Search for the cell housing the specified text and yield its (X, Y) center coordinate. 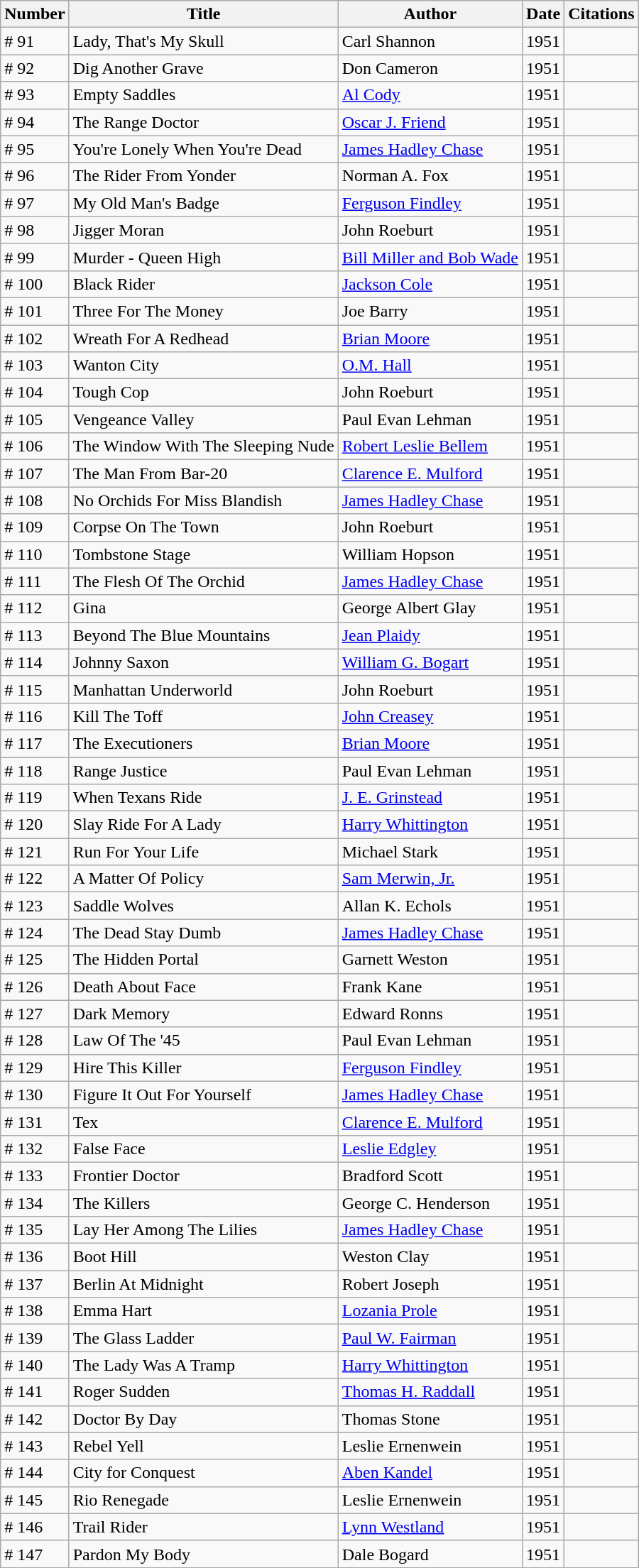
Norman A. Fox (430, 176)
George Albert Glay (430, 608)
False Face (203, 1148)
# 96 (35, 176)
# 122 (35, 879)
Bill Miller and Bob Wade (430, 257)
# 116 (35, 716)
# 145 (35, 1500)
# 109 (35, 527)
Date (544, 14)
Tex (203, 1122)
Roger Sudden (203, 1392)
Carl Shannon (430, 41)
# 98 (35, 230)
# 104 (35, 393)
# 120 (35, 825)
# 136 (35, 1257)
# 118 (35, 770)
Range Justice (203, 770)
Hire This Killer (203, 1068)
Number (35, 14)
Lozania Prole (430, 1311)
City for Conquest (203, 1473)
Robert Joseph (430, 1284)
Rio Renegade (203, 1500)
# 129 (35, 1068)
# 101 (35, 311)
# 102 (35, 339)
Sam Merwin, Jr. (430, 879)
Berlin At Midnight (203, 1284)
# 91 (35, 41)
# 103 (35, 366)
Wanton City (203, 366)
# 108 (35, 500)
George C. Henderson (430, 1203)
# 115 (35, 689)
Pardon My Body (203, 1554)
The Rider From Yonder (203, 176)
Wreath For A Redhead (203, 339)
# 105 (35, 420)
You're Lonely When You're Dead (203, 149)
# 131 (35, 1122)
# 106 (35, 446)
William Hopson (430, 554)
Slay Ride For A Lady (203, 825)
# 146 (35, 1527)
Al Cody (430, 95)
Manhattan Underworld (203, 689)
# 134 (35, 1203)
# 100 (35, 284)
Empty Saddles (203, 95)
Dig Another Grave (203, 68)
# 133 (35, 1175)
Thomas H. Raddall (430, 1392)
# 94 (35, 122)
Don Cameron (430, 68)
Robert Leslie Bellem (430, 446)
Trail Rider (203, 1527)
Death About Face (203, 987)
# 113 (35, 635)
The Dead Stay Dumb (203, 933)
Leslie Edgley (430, 1148)
# 147 (35, 1554)
Jean Plaidy (430, 635)
# 142 (35, 1419)
Three For The Money (203, 311)
Dale Bogard (430, 1554)
Murder - Queen High (203, 257)
Frontier Doctor (203, 1175)
Figure It Out For Yourself (203, 1095)
# 144 (35, 1473)
Author (430, 14)
# 99 (35, 257)
# 130 (35, 1095)
# 124 (35, 933)
# 93 (35, 95)
The Glass Ladder (203, 1338)
Allan K. Echols (430, 906)
The Man From Bar-20 (203, 473)
Weston Clay (430, 1257)
Boot Hill (203, 1257)
Corpse On The Town (203, 527)
# 138 (35, 1311)
Citations (601, 14)
# 107 (35, 473)
Lynn Westland (430, 1527)
Michael Stark (430, 852)
# 111 (35, 581)
Johnny Saxon (203, 662)
Garnett Weston (430, 960)
# 128 (35, 1041)
# 110 (35, 554)
# 119 (35, 798)
The Hidden Portal (203, 960)
# 123 (35, 906)
# 141 (35, 1392)
# 126 (35, 987)
J. E. Grinstead (430, 798)
The Lady Was A Tramp (203, 1365)
# 139 (35, 1338)
Dark Memory (203, 1014)
O.M. Hall (430, 366)
# 121 (35, 852)
# 135 (35, 1230)
The Killers (203, 1203)
# 143 (35, 1446)
Lady, That's My Skull (203, 41)
Emma Hart (203, 1311)
William G. Bogart (430, 662)
# 132 (35, 1148)
# 125 (35, 960)
Title (203, 14)
No Orchids For Miss Blandish (203, 500)
Vengeance Valley (203, 420)
Gina (203, 608)
Lay Her Among The Lilies (203, 1230)
# 137 (35, 1284)
The Flesh Of The Orchid (203, 581)
# 127 (35, 1014)
Run For Your Life (203, 852)
A Matter Of Policy (203, 879)
# 97 (35, 203)
Black Rider (203, 284)
The Window With The Sleeping Nude (203, 446)
Saddle Wolves (203, 906)
Paul W. Fairman (430, 1338)
Doctor By Day (203, 1419)
# 112 (35, 608)
Beyond The Blue Mountains (203, 635)
# 95 (35, 149)
The Executioners (203, 743)
Joe Barry (430, 311)
Bradford Scott (430, 1175)
# 117 (35, 743)
When Texans Ride (203, 798)
The Range Doctor (203, 122)
Tombstone Stage (203, 554)
Jigger Moran (203, 230)
Thomas Stone (430, 1419)
John Creasey (430, 716)
# 114 (35, 662)
Aben Kandel (430, 1473)
Jackson Cole (430, 284)
My Old Man's Badge (203, 203)
Tough Cop (203, 393)
Oscar J. Friend (430, 122)
# 92 (35, 68)
Law Of The '45 (203, 1041)
Kill The Toff (203, 716)
Edward Ronns (430, 1014)
# 140 (35, 1365)
Rebel Yell (203, 1446)
Frank Kane (430, 987)
